Find where the given text appears and provide that cell's center as [X, Y] coordinate. 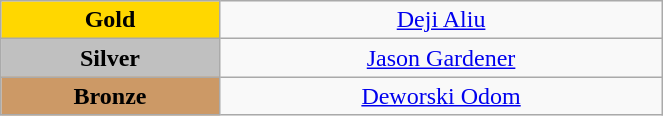
Silver [110, 58]
Jason Gardener [441, 58]
Deworski Odom [441, 96]
Bronze [110, 96]
Deji Aliu [441, 20]
Gold [110, 20]
